Pinpoint the cell where the given text exists, returning its [x, y] midpoint coordinate. 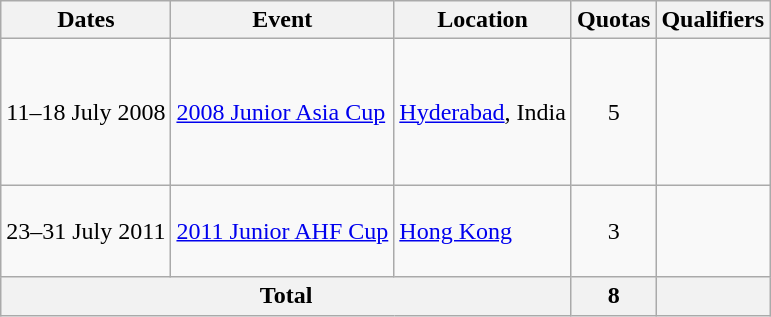
Event [282, 20]
Total [286, 296]
11–18 July 2008 [86, 112]
3 [613, 231]
Quotas [613, 20]
2008 Junior Asia Cup [282, 112]
2011 Junior AHF Cup [282, 231]
Hyderabad, India [483, 112]
Location [483, 20]
23–31 July 2011 [86, 231]
Hong Kong [483, 231]
Dates [86, 20]
Qualifiers [713, 20]
5 [613, 112]
8 [613, 296]
